Capture the cell that displays the provided text and extract its (x, y) central coordinate. 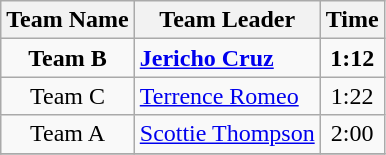
Scottie Thompson (227, 134)
1:12 (352, 58)
Team Name (68, 20)
2:00 (352, 134)
1:22 (352, 96)
Team B (68, 58)
Jericho Cruz (227, 58)
Team Leader (227, 20)
Terrence Romeo (227, 96)
Team C (68, 96)
Team A (68, 134)
Time (352, 20)
